From the cell containing the given text, extract its center point as [X, Y] coordinate. 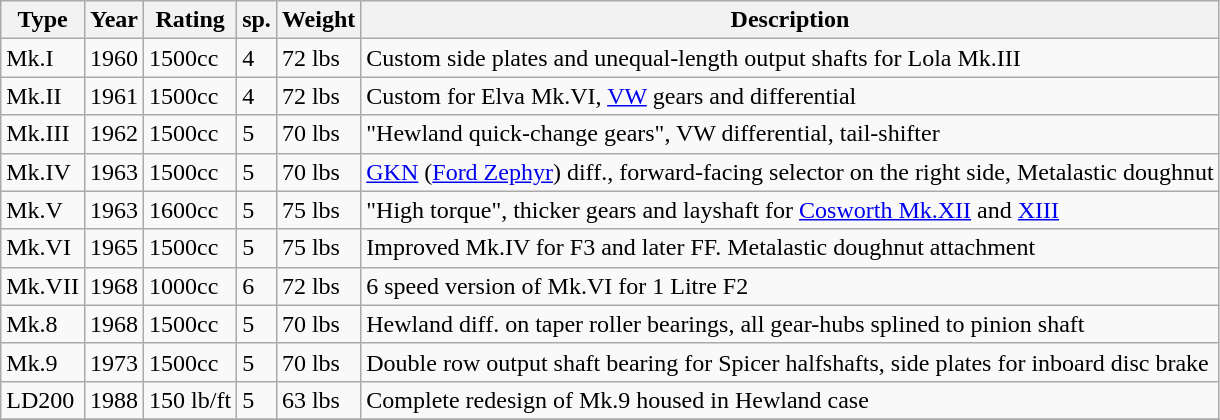
1600cc [190, 210]
Custom for Elva Mk.VI, VW gears and differential [790, 96]
Description [790, 20]
Mk.9 [43, 362]
Mk.VII [43, 286]
1988 [114, 400]
1973 [114, 362]
Hewland diff. on taper roller bearings, all gear-hubs splined to pinion shaft [790, 324]
Complete redesign of Mk.9 housed in Hewland case [790, 400]
Type [43, 20]
Rating [190, 20]
1962 [114, 134]
6 [257, 286]
1960 [114, 58]
Mk.III [43, 134]
63 lbs [318, 400]
6 speed version of Mk.VI for 1 Litre F2 [790, 286]
Mk.8 [43, 324]
Mk.V [43, 210]
"Hewland quick-change gears", VW differential, tail-shifter [790, 134]
150 lb/ft [190, 400]
GKN (Ford Zephyr) diff., forward-facing selector on the right side, Metalastic doughnut [790, 172]
Custom side plates and unequal-length output shafts for Lola Mk.III [790, 58]
1000cc [190, 286]
Double row output shaft bearing for Spicer halfshafts, side plates for inboard disc brake [790, 362]
sp. [257, 20]
1961 [114, 96]
LD200 [43, 400]
Mk.IV [43, 172]
Year [114, 20]
"High torque", thicker gears and layshaft for Cosworth Mk.XII and XIII [790, 210]
Mk.I [43, 58]
Weight [318, 20]
Mk.VI [43, 248]
Mk.II [43, 96]
Improved Mk.IV for F3 and later FF. Metalastic doughnut attachment [790, 248]
1965 [114, 248]
